Extract the [X, Y] coordinate from the center of the cell holding the provided text.  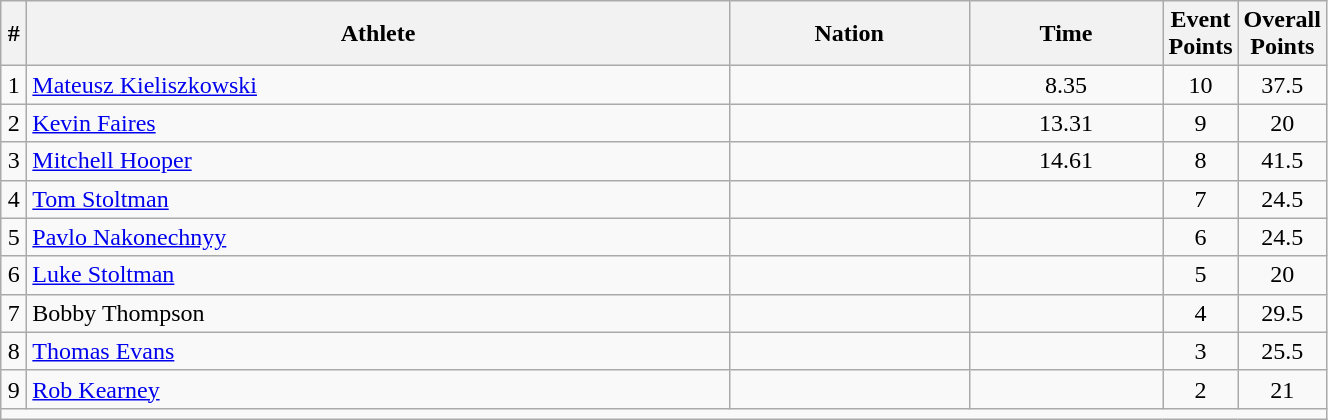
14.61 [1066, 161]
Pavlo Nakonechnyy [378, 237]
Kevin Faires [378, 123]
Mateusz Kieliszkowski [378, 85]
Tom Stoltman [378, 199]
21 [1282, 389]
Event Points [1200, 34]
Time [1066, 34]
25.5 [1282, 351]
41.5 [1282, 161]
13.31 [1066, 123]
Mitchell Hooper [378, 161]
1 [14, 85]
Luke Stoltman [378, 275]
Thomas Evans [378, 351]
Overall Points [1282, 34]
Athlete [378, 34]
Bobby Thompson [378, 313]
29.5 [1282, 313]
Rob Kearney [378, 389]
Nation [849, 34]
8.35 [1066, 85]
10 [1200, 85]
37.5 [1282, 85]
# [14, 34]
